Identify which cell holds the provided text, then report its (x, y) central coordinate. 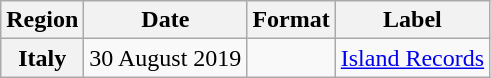
Italy (42, 58)
Region (42, 20)
Date (166, 20)
30 August 2019 (166, 58)
Label (412, 20)
Format (291, 20)
Island Records (412, 58)
